Detect which cell encompasses the target text, then output its (x, y) center coordinate. 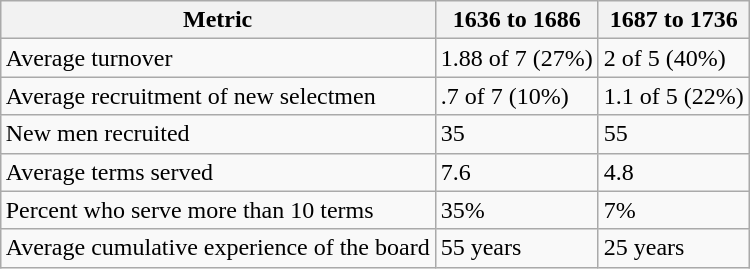
1687 to 1736 (674, 20)
35 (516, 134)
Average recruitment of new selectmen (218, 96)
25 years (674, 248)
Average terms served (218, 172)
55 (674, 134)
1636 to 1686 (516, 20)
55 years (516, 248)
2 of 5 (40%) (674, 58)
Percent who serve more than 10 terms (218, 210)
.7 of 7 (10%) (516, 96)
Average turnover (218, 58)
7% (674, 210)
1.1 of 5 (22%) (674, 96)
7.6 (516, 172)
1.88 of 7 (27%) (516, 58)
35% (516, 210)
Metric (218, 20)
New men recruited (218, 134)
Average cumulative experience of the board (218, 248)
4.8 (674, 172)
